For the text-containing cell, return its midpoint in (X, Y) coordinate format. 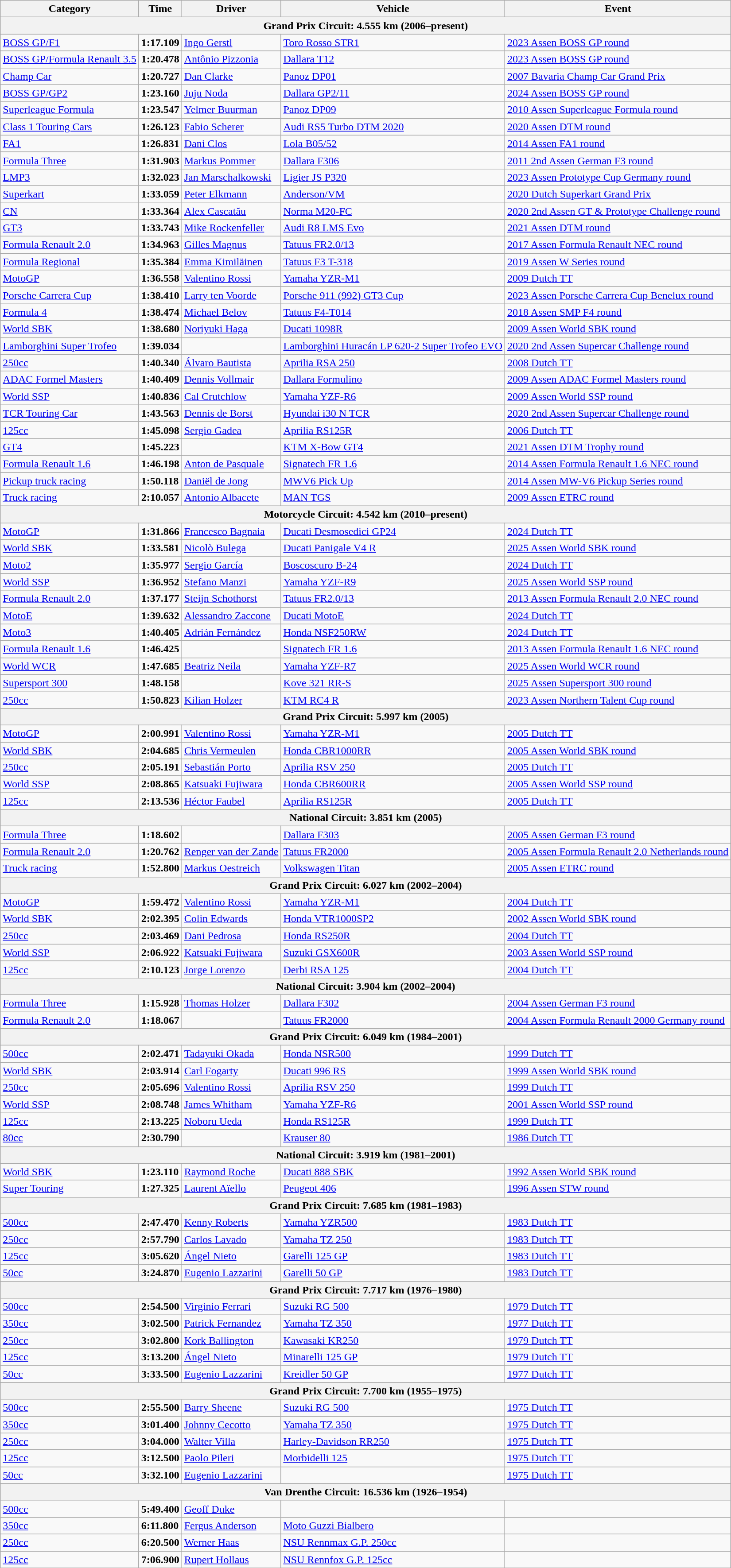
TCR Touring Car (70, 413)
1:39.034 (160, 346)
1:59.472 (160, 902)
1:50.118 (160, 480)
BOSS GP/F1 (70, 43)
Dennis Vollmair (231, 379)
Chris Vermeulen (231, 751)
2:47.470 (160, 1222)
James Whitham (231, 1104)
2017 Assen Formula Renault NEC round (618, 245)
Rupert Hollaus (231, 1559)
Alex Cascatău (231, 211)
Kawasaki KR250 (393, 1340)
Dani Pedrosa (231, 936)
Antonio Albacete (231, 498)
World WCR (70, 666)
NSU Rennmax G.P. 250cc (393, 1542)
Fabio Scherer (231, 127)
Patrick Fernandez (231, 1324)
Moto Guzzi Bialbero (393, 1525)
Jan Marschalkowski (231, 177)
LMP3 (70, 177)
2024 Assen BOSS GP round (618, 93)
1:40.409 (160, 379)
Kenny Roberts (231, 1222)
1:23.547 (160, 110)
Yamaha YZF-R9 (393, 582)
Champ Car (70, 76)
Beatriz Neila (231, 666)
1:27.325 (160, 1189)
Peugeot 406 (393, 1189)
Honda RS125R (393, 1121)
Ducati MotoE (393, 616)
Nicolò Bulega (231, 548)
Krauser 80 (393, 1138)
1:38.474 (160, 312)
Hyundai i30 N TCR (393, 413)
Anton de Pasquale (231, 464)
Laurent Aïello (231, 1189)
2025 Assen World SBK round (618, 548)
Noboru Ueda (231, 1121)
2:06.922 (160, 952)
2008 Dutch TT (618, 363)
Ducati 1098R (393, 329)
2005 Assen World SSP round (618, 784)
Francesco Bagnaia (231, 531)
Ducati 888 SBK (393, 1172)
Renger van der Zande (231, 852)
Dallara T12 (393, 59)
2004 Assen German F3 round (618, 1003)
KTM X-Bow GT4 (393, 447)
1:36.952 (160, 582)
Daniël de Jong (231, 480)
2009 Assen ADAC Formel Masters round (618, 379)
1:48.158 (160, 683)
3:02.500 (160, 1324)
3:33.500 (160, 1374)
Virginio Ferrari (231, 1307)
Honda NSF250RW (393, 632)
2:00.991 (160, 733)
Grand Prix Circuit: 7.685 km (1981–1983) (366, 1205)
2:54.500 (160, 1307)
Dallara F306 (393, 160)
Steijn Schothorst (231, 599)
National Circuit: 3.851 km (2005) (366, 818)
1:18.067 (160, 1020)
2023 Assen Porsche Carrera Cup Benelux round (618, 295)
Dallara GP2/11 (393, 93)
MotoE (70, 616)
Stefano Manzi (231, 582)
1:26.123 (160, 127)
2005 Assen German F3 round (618, 835)
1:31.903 (160, 160)
CN (70, 211)
2:13.536 (160, 801)
2004 Assen Formula Renault 2000 Germany round (618, 1020)
1:33.581 (160, 548)
MWV6 Pick Up (393, 480)
Johnny Cecotto (231, 1425)
Honda NSR500 (393, 1054)
Álvaro Bautista (231, 363)
Tatuus F3 T-318 (393, 262)
2002 Assen World SBK round (618, 919)
2013 Assen Formula Renault 1.6 NEC round (618, 649)
Moto2 (70, 565)
80cc (70, 1138)
1:47.685 (160, 666)
Kreidler 50 GP (393, 1374)
Kork Ballington (231, 1340)
1999 Assen World SBK round (618, 1071)
1:35.384 (160, 262)
Grand Prix Circuit: 5.997 km (2005) (366, 716)
2021 Assen DTM Trophy round (618, 447)
Tadayuki Okada (231, 1054)
2021 Assen DTM round (618, 228)
2009 Assen World SBK round (618, 329)
5:49.400 (160, 1509)
Kove 321 RR-S (393, 683)
2009 Dutch TT (618, 279)
1:45.098 (160, 430)
3:04.000 (160, 1441)
Suzuki GSX600R (393, 952)
2005 Assen Formula Renault 2.0 Netherlands round (618, 852)
1:26.831 (160, 143)
Emma Kimiläinen (231, 262)
Grand Prix Circuit: 6.049 km (1984–2001) (366, 1037)
Ligier JS P320 (393, 177)
2:13.225 (160, 1121)
2014 Assen FA1 round (618, 143)
1:23.110 (160, 1172)
Fergus Anderson (231, 1525)
Juju Noda (231, 93)
1:33.743 (160, 228)
1:17.109 (160, 43)
Vehicle (393, 9)
6:20.500 (160, 1542)
Formula 4 (70, 312)
2023 Assen Northern Talent Cup round (618, 700)
Mike Rockenfeller (231, 228)
Michael Belov (231, 312)
NSU Rennfox G.P. 125cc (393, 1559)
Héctor Faubel (231, 801)
Jorge Lorenzo (231, 969)
2:05.191 (160, 767)
Antônio Pizzonia (231, 59)
1:50.823 (160, 700)
6:11.800 (160, 1525)
2011 2nd Assen German F3 round (618, 160)
2003 Assen World SSP round (618, 952)
2:08.865 (160, 784)
Dennis de Borst (231, 413)
2:10.123 (160, 969)
Toro Rosso STR1 (393, 43)
1:46.198 (160, 464)
Moto3 (70, 632)
2005 Assen ETRC round (618, 868)
Dani Clos (231, 143)
2014 Assen MW-V6 Pickup Series round (618, 480)
BOSS GP/Formula Renault 3.5 (70, 59)
1:20.478 (160, 59)
Honda VTR1000SP2 (393, 919)
1996 Assen STW round (618, 1189)
2:10.057 (160, 498)
Audi RS5 Turbo DTM 2020 (393, 127)
Norma M20-FC (393, 211)
7:06.900 (160, 1559)
Formula Regional (70, 262)
Dallara F302 (393, 1003)
2:03.469 (160, 936)
Carl Fogarty (231, 1071)
Paolo Pileri (231, 1458)
2:30.790 (160, 1138)
1:40.340 (160, 363)
1:31.866 (160, 531)
Sebastián Porto (231, 767)
1:46.425 (160, 649)
Driver (231, 9)
2018 Assen SMP F4 round (618, 312)
1:38.680 (160, 329)
1:38.410 (160, 295)
2:02.395 (160, 919)
Dallara F303 (393, 835)
Anderson/VM (393, 194)
Aprilia RSA 250 (393, 363)
1:15.928 (160, 1003)
2020 2nd Assen GT & Prototype Challenge round (618, 211)
National Circuit: 3.919 km (1981–2001) (366, 1155)
Boscoscuro B-24 (393, 565)
Time (160, 9)
1:23.160 (160, 93)
2009 Assen ETRC round (618, 498)
Kilian Holzer (231, 700)
GT4 (70, 447)
Gilles Magnus (231, 245)
2025 Assen Supersport 300 round (618, 683)
Dallara Formulino (393, 379)
Cal Crutchlow (231, 396)
FA1 (70, 143)
2019 Assen W Series round (618, 262)
Markus Oestreich (231, 868)
1:33.059 (160, 194)
3:02.800 (160, 1340)
Grand Prix Circuit: 6.027 km (2002–2004) (366, 885)
2:57.790 (160, 1239)
Sergio Gadea (231, 430)
Sergio García (231, 565)
Superleague Formula (70, 110)
3:32.100 (160, 1475)
Class 1 Touring Cars (70, 127)
Garelli 125 GP (393, 1256)
1:20.762 (160, 852)
Raymond Roche (231, 1172)
Grand Prix Circuit: 7.717 km (1976–1980) (366, 1290)
2006 Dutch TT (618, 430)
1992 Assen World SBK round (618, 1172)
Pickup truck racing (70, 480)
Derbi RSA 125 (393, 969)
1:52.800 (160, 868)
Porsche Carrera Cup (70, 295)
Volkswagen Titan (393, 868)
1:20.727 (160, 76)
Lamborghini Huracán LP 620-2 Super Trofeo EVO (393, 346)
1:37.177 (160, 599)
2020 Dutch Superkart Grand Prix (618, 194)
Super Touring (70, 1189)
Yamaha YZF-R7 (393, 666)
2:02.471 (160, 1054)
3:05.620 (160, 1256)
1:39.632 (160, 616)
Panoz DP09 (393, 110)
Colin Edwards (231, 919)
National Circuit: 3.904 km (2002–2004) (366, 986)
Lola B05/52 (393, 143)
1:34.963 (160, 245)
2:04.685 (160, 751)
2005 Assen World SBK round (618, 751)
Panoz DP01 (393, 76)
Werner Haas (231, 1542)
2020 Assen DTM round (618, 127)
1:36.558 (160, 279)
Supersport 300 (70, 683)
2023 Assen Prototype Cup Germany round (618, 177)
Minarelli 125 GP (393, 1357)
1:40.836 (160, 396)
Category (70, 9)
Porsche 911 (992) GT3 Cup (393, 295)
2:03.914 (160, 1071)
2:05.696 (160, 1088)
Honda RS250R (393, 936)
MAN TGS (393, 498)
3:01.400 (160, 1425)
1:35.977 (160, 565)
Yamaha YZR500 (393, 1222)
Ducati 996 RS (393, 1071)
Alessandro Zaccone (231, 616)
Adrián Fernández (231, 632)
Ducati Panigale V4 R (393, 548)
Harley-Davidson RR250 (393, 1441)
KTM RC4 R (393, 700)
2009 Assen World SSP round (618, 396)
2:08.748 (160, 1104)
BOSS GP/GP2 (70, 93)
3:12.500 (160, 1458)
Ducati Desmosedici GP24 (393, 531)
Morbidelli 125 (393, 1458)
2025 Assen World SSP round (618, 582)
Event (618, 9)
1986 Dutch TT (618, 1138)
Superkart (70, 194)
3:24.870 (160, 1273)
2001 Assen World SSP round (618, 1104)
2025 Assen World WCR round (618, 666)
Tatuus F4-T014 (393, 312)
Barry Sheene (231, 1408)
Van Drenthe Circuit: 16.536 km (1926–1954) (366, 1492)
Larry ten Voorde (231, 295)
1:45.223 (160, 447)
1:43.563 (160, 413)
Yamaha TZ 250 (393, 1239)
1:18.602 (160, 835)
Walter Villa (231, 1441)
1:32.023 (160, 177)
2010 Assen Superleague Formula round (618, 110)
Audi R8 LMS Evo (393, 228)
2007 Bavaria Champ Car Grand Prix (618, 76)
2013 Assen Formula Renault 2.0 NEC round (618, 599)
ADAC Formel Masters (70, 379)
Honda CBR1000RR (393, 751)
Dan Clarke (231, 76)
Honda CBR600RR (393, 784)
2:55.500 (160, 1408)
1:40.405 (160, 632)
Yelmer Buurman (231, 110)
Garelli 50 GP (393, 1273)
Motorcycle Circuit: 4.542 km (2010–present) (366, 515)
Lamborghini Super Trofeo (70, 346)
Markus Pommer (231, 160)
Ingo Gerstl (231, 43)
3:13.200 (160, 1357)
Grand Prix Circuit: 4.555 km (2006–present) (366, 26)
Noriyuki Haga (231, 329)
2014 Assen Formula Renault 1.6 NEC round (618, 464)
Geoff Duke (231, 1509)
Peter Elkmann (231, 194)
1:33.364 (160, 211)
GT3 (70, 228)
Carlos Lavado (231, 1239)
Thomas Holzer (231, 1003)
Grand Prix Circuit: 7.700 km (1955–1975) (366, 1391)
